For the text-containing cell, return its midpoint in [x, y] coordinate format. 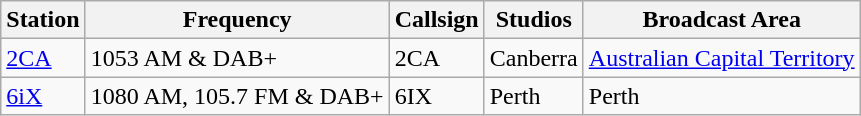
Station [43, 20]
Canberra [534, 58]
6iX [43, 96]
Australian Capital Territory [722, 58]
Broadcast Area [722, 20]
1080 AM, 105.7 FM & DAB+ [237, 96]
Studios [534, 20]
1053 AM & DAB+ [237, 58]
Frequency [237, 20]
Callsign [436, 20]
6IX [436, 96]
